Pinpoint the cell where the given text exists, returning its [x, y] midpoint coordinate. 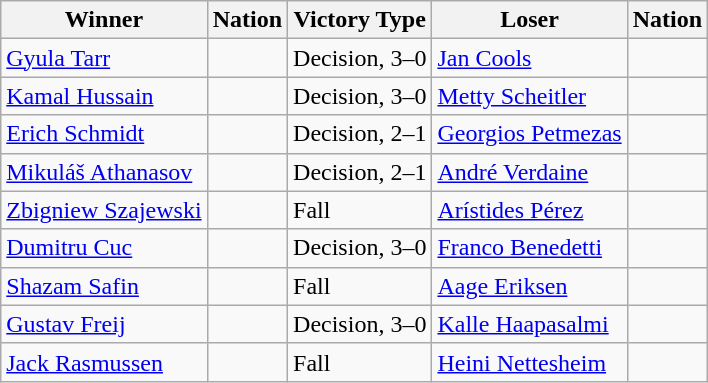
Mikuláš Athanasov [104, 172]
Loser [530, 20]
Heini Nettesheim [530, 362]
Gyula Tarr [104, 58]
Metty Scheitler [530, 96]
André Verdaine [530, 172]
Franco Benedetti [530, 248]
Shazam Safin [104, 286]
Victory Type [360, 20]
Jack Rasmussen [104, 362]
Erich Schmidt [104, 134]
Kalle Haapasalmi [530, 324]
Arístides Pérez [530, 210]
Gustav Freij [104, 324]
Dumitru Cuc [104, 248]
Jan Cools [530, 58]
Winner [104, 20]
Aage Eriksen [530, 286]
Georgios Petmezas [530, 134]
Zbigniew Szajewski [104, 210]
Kamal Hussain [104, 96]
